Search for the cell housing the specified text and yield its (X, Y) center coordinate. 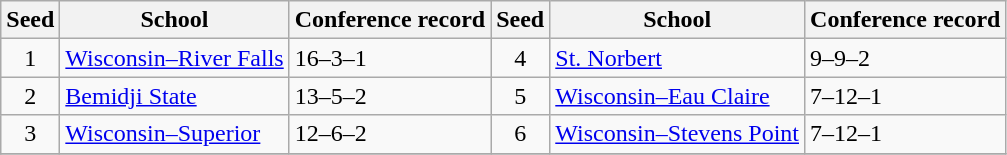
Wisconsin–Stevens Point (678, 134)
5 (520, 96)
Wisconsin–River Falls (174, 58)
9–9–2 (906, 58)
Wisconsin–Superior (174, 134)
1 (30, 58)
6 (520, 134)
4 (520, 58)
2 (30, 96)
16–3–1 (390, 58)
Bemidji State (174, 96)
Wisconsin–Eau Claire (678, 96)
St. Norbert (678, 58)
13–5–2 (390, 96)
12–6–2 (390, 134)
3 (30, 134)
